Return [x, y] of the center of cell containing provided text 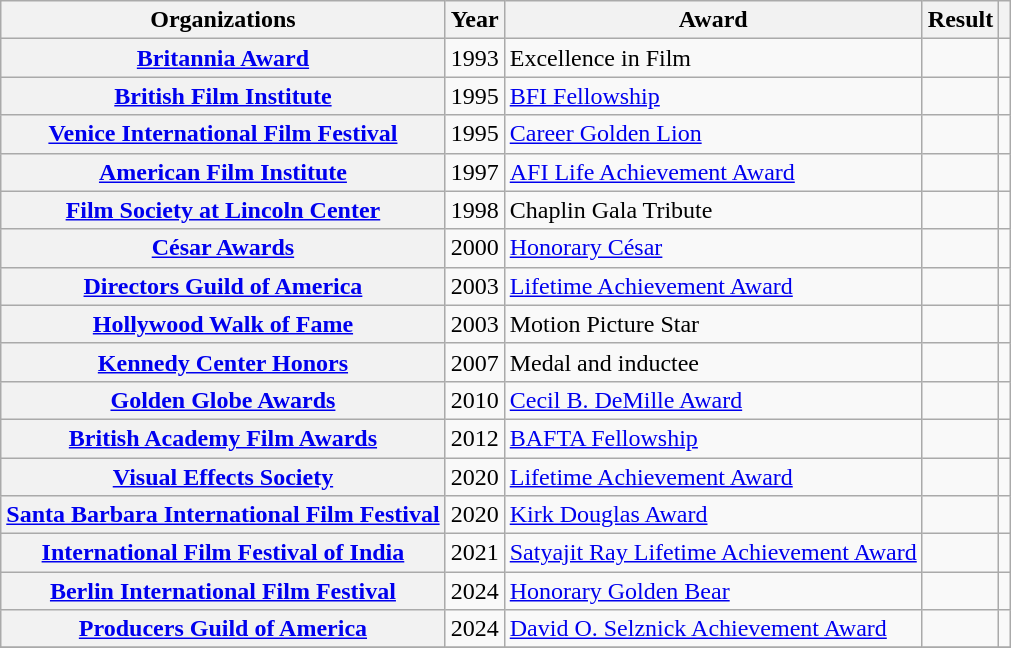
2007 [474, 362]
Excellence in Film [713, 58]
Venice International Film Festival [223, 134]
Directors Guild of America [223, 286]
International Film Festival of India [223, 553]
Kirk Douglas Award [713, 515]
Cecil B. DeMille Award [713, 400]
Britannia Award [223, 58]
Producers Guild of America [223, 629]
American Film Institute [223, 172]
Film Society at Lincoln Center [223, 210]
Motion Picture Star [713, 324]
Golden Globe Awards [223, 400]
2000 [474, 248]
Visual Effects Society [223, 477]
1997 [474, 172]
Result [960, 20]
Organizations [223, 20]
BFI Fellowship [713, 96]
1993 [474, 58]
Satyajit Ray Lifetime Achievement Award [713, 553]
2021 [474, 553]
2010 [474, 400]
David O. Selznick Achievement Award [713, 629]
César Awards [223, 248]
Chaplin Gala Tribute [713, 210]
AFI Life Achievement Award [713, 172]
British Academy Film Awards [223, 438]
Berlin International Film Festival [223, 591]
British Film Institute [223, 96]
Medal and inductee [713, 362]
Honorary César [713, 248]
Santa Barbara International Film Festival [223, 515]
Honorary Golden Bear [713, 591]
Year [474, 20]
1998 [474, 210]
Hollywood Walk of Fame [223, 324]
2012 [474, 438]
Kennedy Center Honors [223, 362]
Award [713, 20]
Career Golden Lion [713, 134]
BAFTA Fellowship [713, 438]
